Scan for the cell matching the given text and deliver its (x, y) coordinate at center. 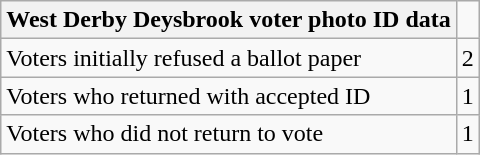
2 (468, 58)
Voters who did not return to vote (229, 134)
Voters who returned with accepted ID (229, 96)
Voters initially refused a ballot paper (229, 58)
West Derby Deysbrook voter photo ID data (229, 20)
